Pinpoint the cell where the given text exists, returning its (x, y) midpoint coordinate. 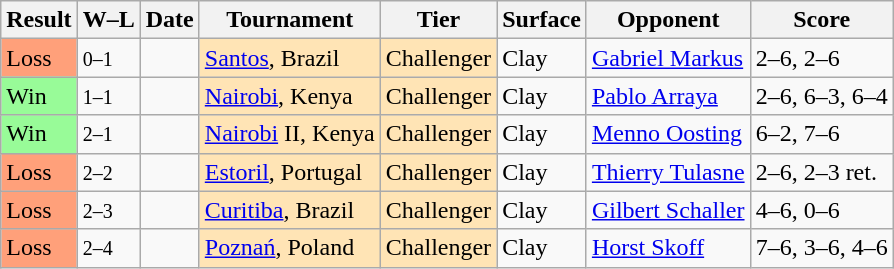
Score (822, 20)
Gabriel Markus (668, 58)
1–1 (108, 96)
2–4 (108, 248)
Gilbert Schaller (668, 210)
2–6, 2–6 (822, 58)
Horst Skoff (668, 248)
Nairobi II, Kenya (290, 134)
4–6, 0–6 (822, 210)
Opponent (668, 20)
Result (39, 20)
6–2, 7–6 (822, 134)
2–1 (108, 134)
Poznań, Poland (290, 248)
2–6, 6–3, 6–4 (822, 96)
Menno Oosting (668, 134)
2–2 (108, 172)
Santos, Brazil (290, 58)
Thierry Tulasne (668, 172)
Tier (438, 20)
Curitiba, Brazil (290, 210)
2–6, 2–3 ret. (822, 172)
0–1 (108, 58)
2–3 (108, 210)
Surface (542, 20)
Date (170, 20)
Tournament (290, 20)
7–6, 3–6, 4–6 (822, 248)
Estoril, Portugal (290, 172)
Nairobi, Kenya (290, 96)
Pablo Arraya (668, 96)
W–L (108, 20)
